Capture the cell that displays the provided text and extract its (x, y) central coordinate. 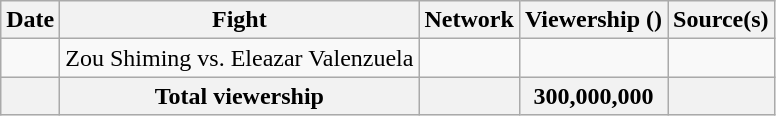
Total viewership (240, 96)
Date (30, 20)
Viewership () (593, 20)
Zou Shiming vs. Eleazar Valenzuela (240, 58)
Fight (240, 20)
300,000,000 (593, 96)
Source(s) (722, 20)
Network (469, 20)
